Output the [x, y] coordinate of the center of the cell containing the given text.  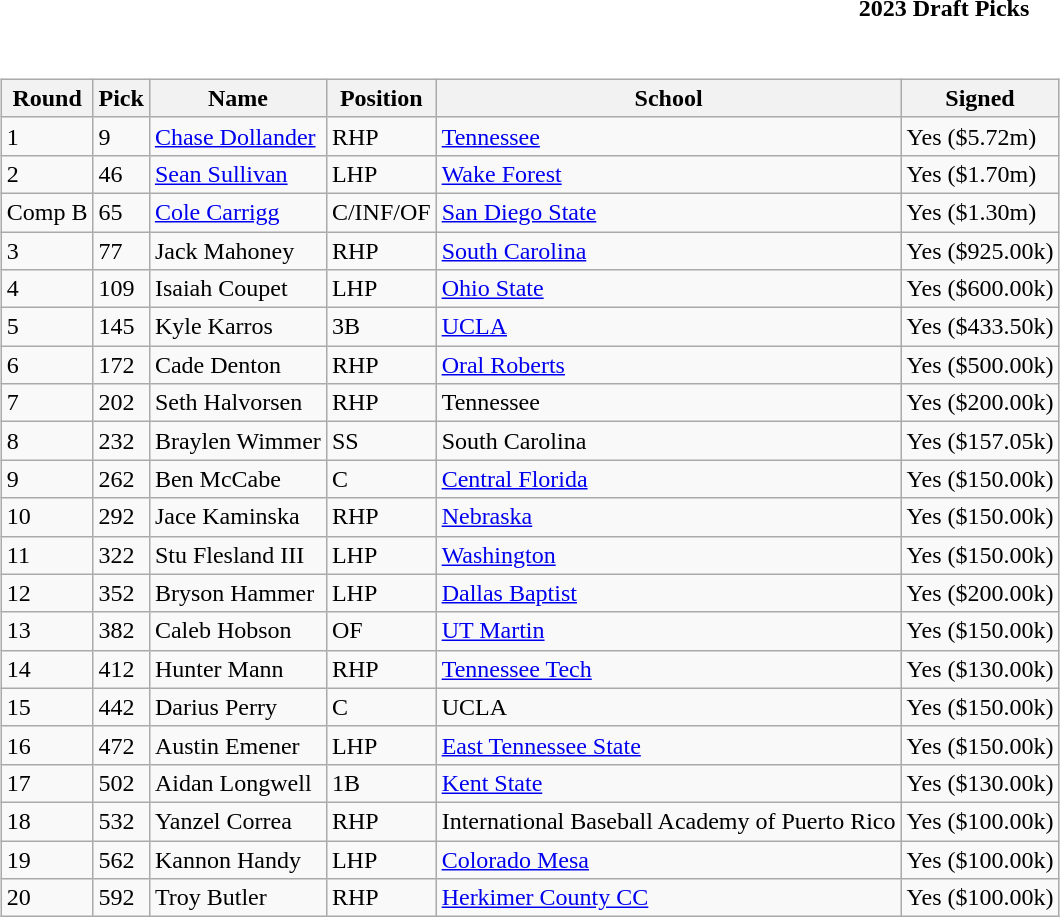
1B [381, 783]
8 [47, 441]
5 [47, 327]
Kent State [668, 783]
13 [47, 631]
Washington [668, 555]
Jace Kaminska [238, 517]
6 [47, 365]
382 [121, 631]
Colorado Mesa [668, 859]
109 [121, 289]
15 [47, 707]
592 [121, 898]
4 [47, 289]
Darius Perry [238, 707]
Chase Dollander [238, 136]
7 [47, 403]
562 [121, 859]
232 [121, 441]
Aidan Longwell [238, 783]
SS [381, 441]
532 [121, 821]
472 [121, 745]
12 [47, 593]
352 [121, 593]
Stu Flesland III [238, 555]
Troy Butler [238, 898]
Yes ($1.30m) [980, 212]
Signed [980, 98]
Name [238, 98]
Hunter Mann [238, 669]
10 [47, 517]
Yanzel Correa [238, 821]
Isaiah Coupet [238, 289]
145 [121, 327]
65 [121, 212]
School [668, 98]
International Baseball Academy of Puerto Rico [668, 821]
2 [47, 174]
OF [381, 631]
East Tennessee State [668, 745]
Comp B [47, 212]
Pick [121, 98]
Yes ($5.72m) [980, 136]
Jack Mahoney [238, 251]
Round [47, 98]
Herkimer County CC [668, 898]
Tennessee Tech [668, 669]
Central Florida [668, 479]
Yes ($600.00k) [980, 289]
Austin Emener [238, 745]
Ohio State [668, 289]
Yes ($500.00k) [980, 365]
Caleb Hobson [238, 631]
Dallas Baptist [668, 593]
Position [381, 98]
3 [47, 251]
Nebraska [668, 517]
UT Martin [668, 631]
Ben McCabe [238, 479]
C/INF/OF [381, 212]
Kyle Karros [238, 327]
18 [47, 821]
19 [47, 859]
Yes ($157.05k) [980, 441]
Yes ($925.00k) [980, 251]
262 [121, 479]
20 [47, 898]
Yes ($433.50k) [980, 327]
77 [121, 251]
San Diego State [668, 212]
11 [47, 555]
Cade Denton [238, 365]
292 [121, 517]
Oral Roberts [668, 365]
412 [121, 669]
Seth Halvorsen [238, 403]
322 [121, 555]
Yes ($1.70m) [980, 174]
17 [47, 783]
Cole Carrigg [238, 212]
442 [121, 707]
172 [121, 365]
Kannon Handy [238, 859]
Sean Sullivan [238, 174]
Wake Forest [668, 174]
Bryson Hammer [238, 593]
502 [121, 783]
16 [47, 745]
1 [47, 136]
202 [121, 403]
46 [121, 174]
3B [381, 327]
Braylen Wimmer [238, 441]
14 [47, 669]
